For the text-containing cell, return its midpoint in [x, y] coordinate format. 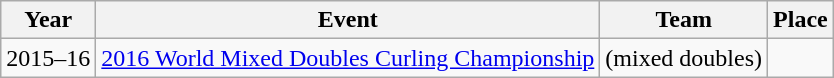
2016 World Mixed Doubles Curling Championship [348, 58]
2015–16 [48, 58]
(mixed doubles) [684, 58]
Place [801, 20]
Year [48, 20]
Event [348, 20]
Team [684, 20]
